For the text-containing cell, return its midpoint in (x, y) coordinate format. 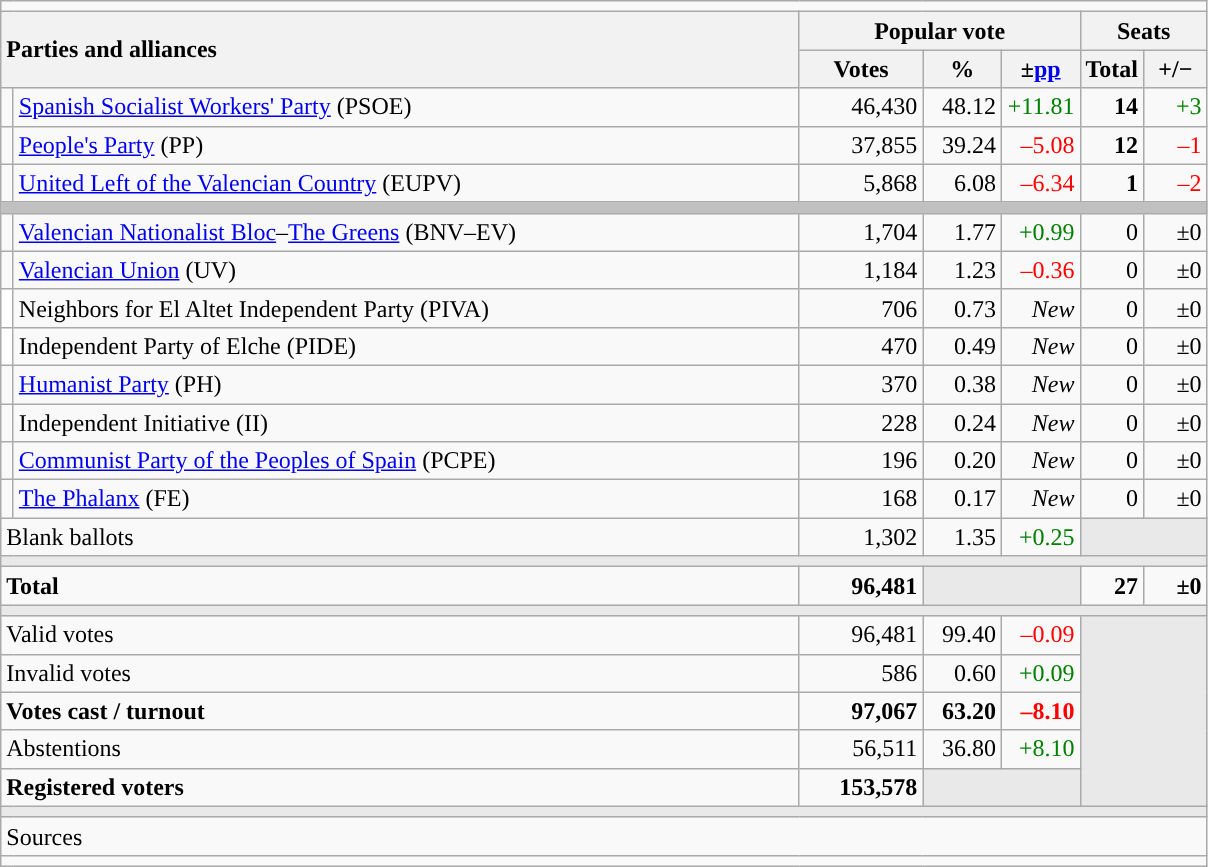
Popular vote (940, 31)
0.24 (962, 423)
Communist Party of the Peoples of Spain (PCPE) (406, 461)
United Left of the Valencian Country (EUPV) (406, 183)
153,578 (861, 787)
Valid votes (400, 635)
Votes (861, 69)
–2 (1176, 183)
168 (861, 499)
The Phalanx (FE) (406, 499)
1.77 (962, 232)
+3 (1176, 107)
–0.09 (1040, 635)
Spanish Socialist Workers' Party (PSOE) (406, 107)
Neighbors for El Altet Independent Party (PIVA) (406, 308)
Abstentions (400, 749)
6.08 (962, 183)
±pp (1040, 69)
1,302 (861, 537)
27 (1112, 586)
–1 (1176, 145)
Parties and alliances (400, 50)
Sources (604, 836)
56,511 (861, 749)
–0.36 (1040, 270)
39.24 (962, 145)
Humanist Party (PH) (406, 384)
228 (861, 423)
% (962, 69)
14 (1112, 107)
0.49 (962, 346)
+11.81 (1040, 107)
+/− (1176, 69)
1.35 (962, 537)
370 (861, 384)
0.17 (962, 499)
706 (861, 308)
37,855 (861, 145)
Seats (1144, 31)
12 (1112, 145)
1,704 (861, 232)
Independent Initiative (II) (406, 423)
36.80 (962, 749)
99.40 (962, 635)
Blank ballots (400, 537)
196 (861, 461)
63.20 (962, 711)
–8.10 (1040, 711)
–5.08 (1040, 145)
+8.10 (1040, 749)
0.38 (962, 384)
Votes cast / turnout (400, 711)
1 (1112, 183)
0.20 (962, 461)
0.60 (962, 673)
+0.09 (1040, 673)
–6.34 (1040, 183)
1.23 (962, 270)
+0.25 (1040, 537)
5,868 (861, 183)
Invalid votes (400, 673)
Independent Party of Elche (PIDE) (406, 346)
+0.99 (1040, 232)
470 (861, 346)
People's Party (PP) (406, 145)
0.73 (962, 308)
1,184 (861, 270)
Valencian Union (UV) (406, 270)
Valencian Nationalist Bloc–The Greens (BNV–EV) (406, 232)
97,067 (861, 711)
48.12 (962, 107)
Registered voters (400, 787)
586 (861, 673)
46,430 (861, 107)
